Search for the cell housing the specified text and yield its [x, y] center coordinate. 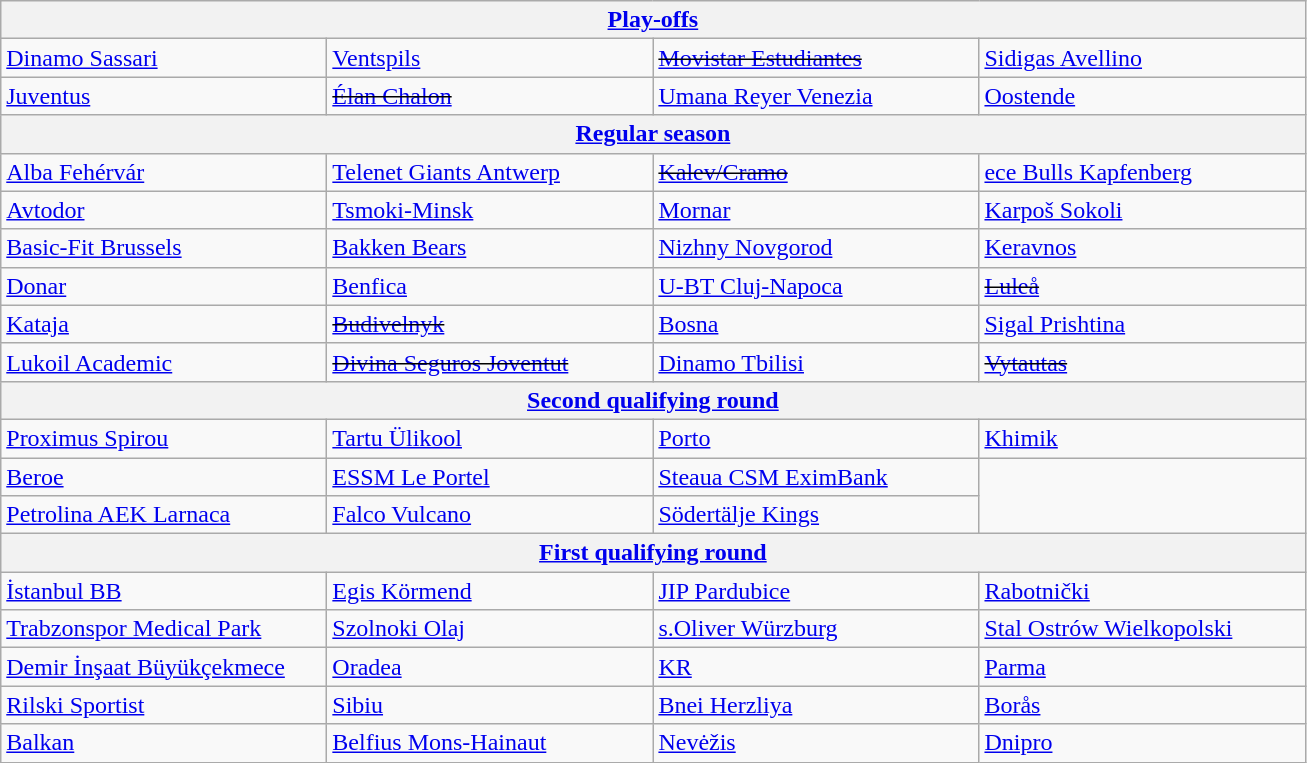
Dnipro [1142, 743]
Steaua CSM EximBank [816, 477]
Rabotnički [1142, 591]
KR [816, 667]
Tartu Ülikool [490, 438]
Sigal Prishtina [1142, 324]
ece Bulls Kapfenberg [1142, 172]
Nevėžis [816, 743]
Telenet Giants Antwerp [490, 172]
Benfica [490, 286]
Khimik [1142, 438]
Budivelnyk [490, 324]
First qualifying round [653, 553]
U-BT Cluj-Napoca [816, 286]
Oradea [490, 667]
Lukoil Academic [164, 362]
Bakken Bears [490, 248]
Movistar Estudiantes [816, 58]
Falco Vulcano [490, 515]
Stal Ostrów Wielkopolski [1142, 629]
Sidigas Avellino [1142, 58]
Borås [1142, 705]
Umana Reyer Venezia [816, 96]
Dinamo Tbilisi [816, 362]
Bnei Herzliya [816, 705]
Ventspils [490, 58]
Luleå [1142, 286]
Play-offs [653, 20]
Södertälje Kings [816, 515]
Kalev/Cramo [816, 172]
Trabzonspor Medical Park [164, 629]
Kataja [164, 324]
Belfius Mons-Hainaut [490, 743]
Mornar [816, 210]
İstanbul BB [164, 591]
Porto [816, 438]
Nizhny Novgorod [816, 248]
Second qualifying round [653, 400]
Basic-Fit Brussels [164, 248]
Bosna [816, 324]
Petrolina AEK Larnaca [164, 515]
Oostende [1142, 96]
Sibiu [490, 705]
Tsmoki-Minsk [490, 210]
Demir İnşaat Büyükçekmece [164, 667]
Divina Seguros Joventut [490, 362]
JIP Pardubice [816, 591]
Donar [164, 286]
Élan Chalon [490, 96]
Avtodor [164, 210]
s.Oliver Würzburg [816, 629]
Szolnoki Olaj [490, 629]
Beroe [164, 477]
Vytautas [1142, 362]
Regular season [653, 134]
Parma [1142, 667]
Proximus Spirou [164, 438]
Keravnos [1142, 248]
Juventus [164, 96]
Karpoš Sokoli [1142, 210]
ESSM Le Portel [490, 477]
Egis Körmend [490, 591]
Alba Fehérvár [164, 172]
Rilski Sportist [164, 705]
Dinamo Sassari [164, 58]
Balkan [164, 743]
